Capture the cell that displays the provided text and extract its [X, Y] central coordinate. 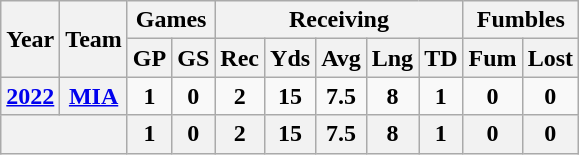
Team [94, 39]
Games [170, 20]
Avg [342, 58]
Fum [492, 58]
Receiving [339, 20]
2022 [30, 96]
Lost [550, 58]
MIA [94, 96]
Yds [290, 58]
GP [149, 58]
GS [194, 58]
Year [30, 39]
Lng [392, 58]
Fumbles [520, 20]
TD [441, 58]
Rec [240, 58]
